Identify which cell holds the provided text, then report its (X, Y) central coordinate. 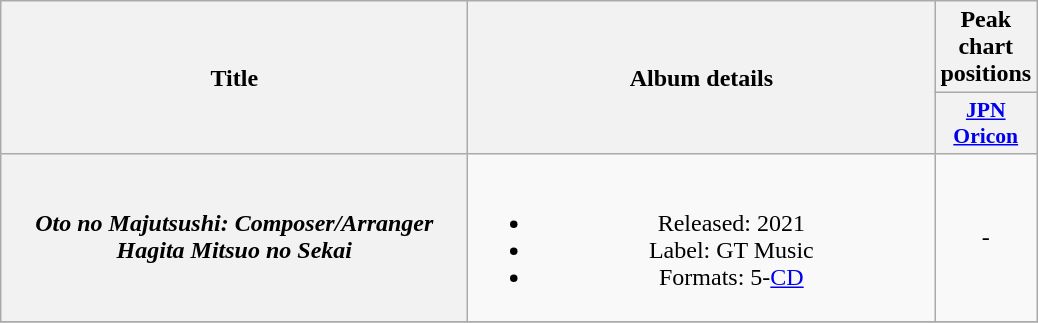
Peak chart positions (986, 47)
Released: 2021Label: GT MusicFormats: 5-CD (702, 238)
Album details (702, 78)
- (986, 238)
JPNOricon (986, 124)
Title (234, 78)
Oto no Majutsushi: Composer/Arranger Hagita Mitsuo no Sekai (234, 238)
